Capture the cell that displays the provided text and extract its [x, y] central coordinate. 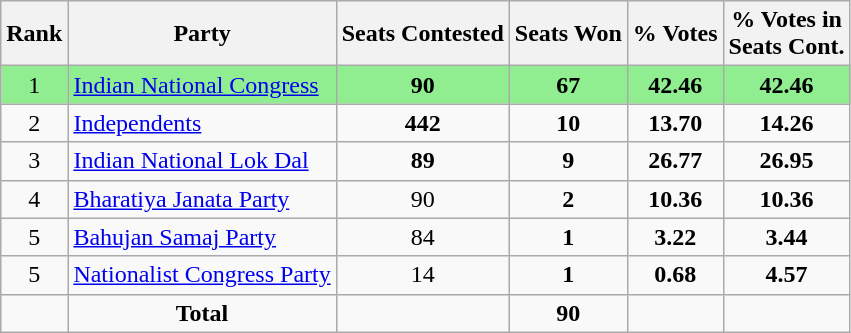
4 [34, 199]
Independents [202, 123]
Party [202, 34]
14 [422, 275]
Indian National Congress [202, 85]
26.95 [786, 161]
Total [202, 313]
Bharatiya Janata Party [202, 199]
26.77 [675, 161]
89 [422, 161]
% Votes in Seats Cont. [786, 34]
13.70 [675, 123]
10 [568, 123]
9 [568, 161]
% Votes [675, 34]
3.22 [675, 237]
3 [34, 161]
0.68 [675, 275]
442 [422, 123]
Nationalist Congress Party [202, 275]
Bahujan Samaj Party [202, 237]
3.44 [786, 237]
Rank [34, 34]
Seats Contested [422, 34]
Seats Won [568, 34]
84 [422, 237]
67 [568, 85]
4.57 [786, 275]
Indian National Lok Dal [202, 161]
14.26 [786, 123]
